Search for the cell housing the specified text and yield its [x, y] center coordinate. 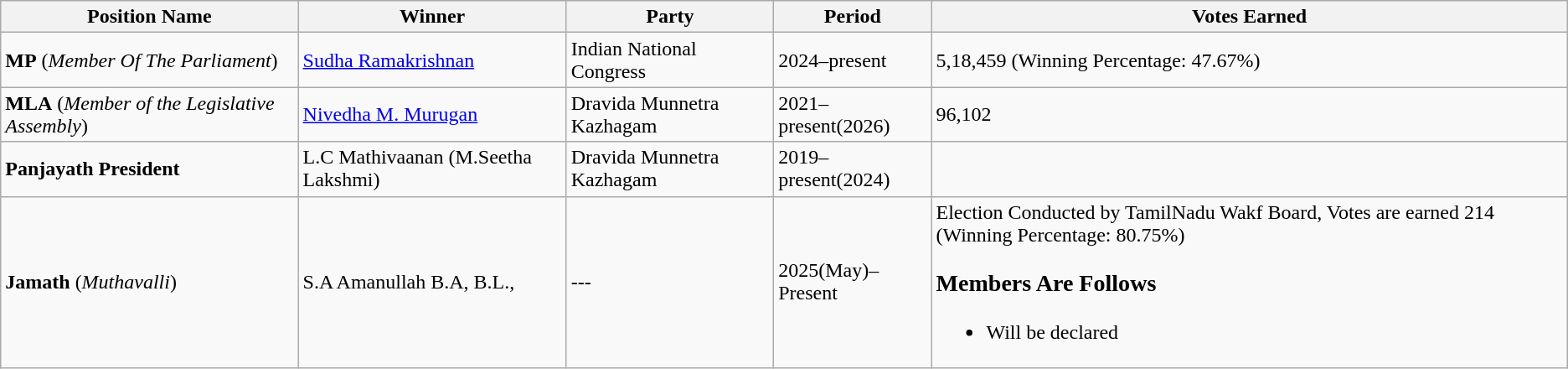
Sudha Ramakrishnan [432, 60]
Winner [432, 17]
Position Name [149, 17]
Party [670, 17]
Votes Earned [1250, 17]
Indian National Congress [670, 60]
MP (Member Of The Parliament) [149, 60]
5,18,459 (Winning Percentage: 47.67%) [1250, 60]
L.C Mathivaanan (M.Seetha Lakshmi) [432, 169]
2019–present(2024) [853, 169]
S.A Amanullah B.A, B.L., [432, 282]
Nivedha M. Murugan [432, 114]
--- [670, 282]
Election Conducted by TamilNadu Wakf Board, Votes are earned 214 (Winning Percentage: 80.75%)Members Are FollowsWill be declared [1250, 282]
96,102 [1250, 114]
Period [853, 17]
Panjayath President [149, 169]
2025(May)–Present [853, 282]
2021–present(2026) [853, 114]
Jamath (Muthavalli) [149, 282]
MLA (Member of the Legislative Assembly) [149, 114]
2024–present [853, 60]
